Find where the given text appears and provide that cell's center as (x, y) coordinate. 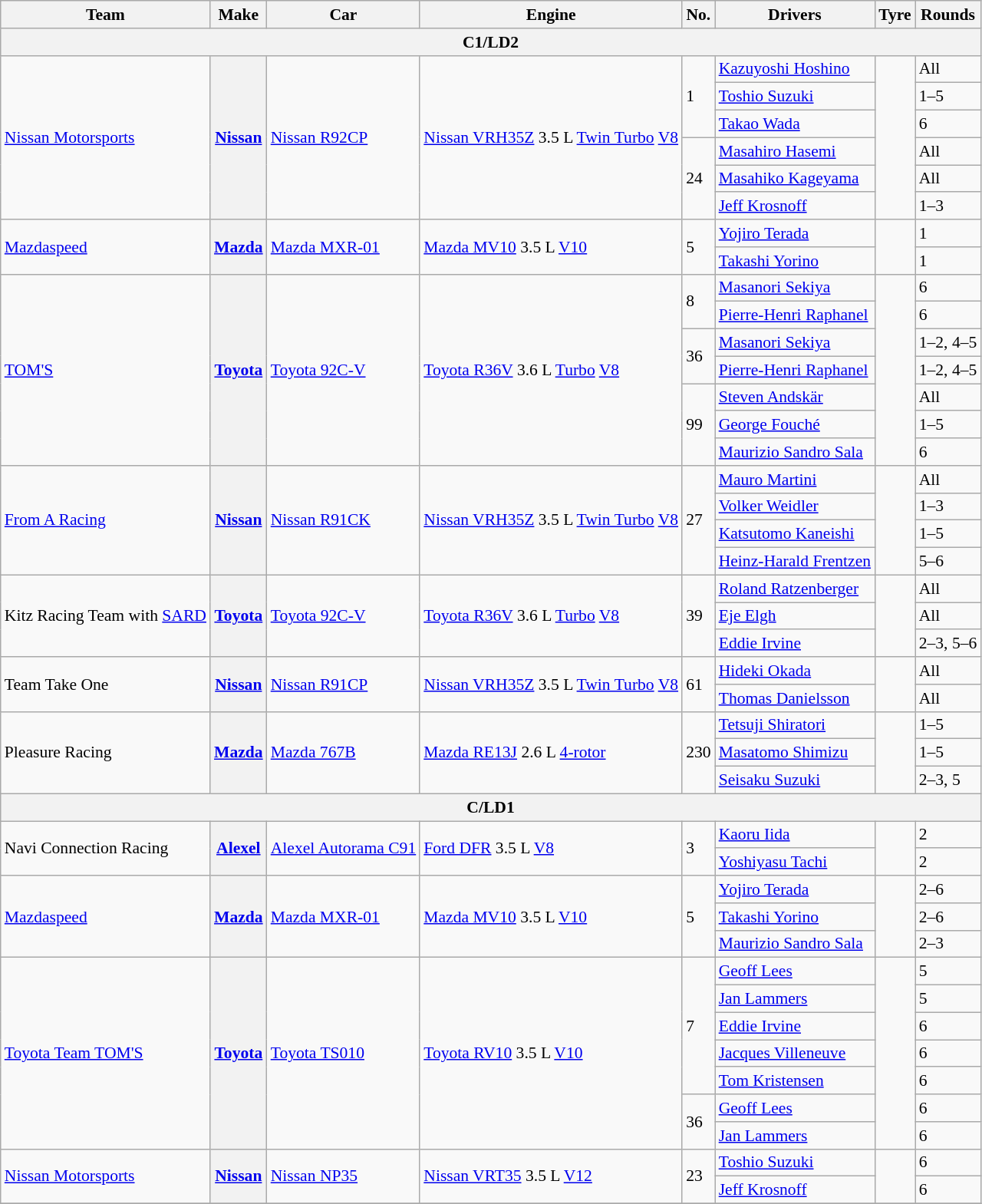
Hideki Okada (795, 671)
Mazda RE13J 2.6 L 4-rotor (551, 752)
Mauro Martini (795, 480)
7 (698, 1026)
Alexel (239, 849)
Rounds (948, 15)
Nissan VRT35 3.5 L V12 (551, 1176)
Heinz-Harald Frentzen (795, 562)
No. (698, 15)
Kaoru Iida (795, 835)
Masahiro Hasemi (795, 151)
Roland Ratzenberger (795, 589)
8 (698, 301)
C/LD1 (491, 807)
27 (698, 520)
Tetsuji Shiratori (795, 725)
Nissan R92CP (344, 137)
Kitz Racing Team with SARD (106, 615)
Nissan R91CK (344, 520)
Make (239, 15)
2–3 (948, 944)
Masatomo Shimizu (795, 753)
From A Racing (106, 520)
2–3, 5–6 (948, 644)
Nissan NP35 (344, 1176)
Toyota RV10 3.5 L V10 (551, 1053)
Car (344, 15)
Masahiko Kageyama (795, 179)
Engine (551, 15)
23 (698, 1176)
5–6 (948, 562)
Ford DFR 3.5 L V8 (551, 849)
Yoshiyasu Tachi (795, 863)
3 (698, 849)
Mazda 767B (344, 752)
2–3, 5 (948, 780)
Toyota Team TOM'S (106, 1053)
61 (698, 684)
Kazuyoshi Hoshino (795, 69)
Team (106, 15)
Team Take One (106, 684)
Pleasure Racing (106, 752)
Steven Andskär (795, 397)
C1/LD2 (491, 42)
Tyre (895, 15)
Takao Wada (795, 124)
Drivers (795, 15)
Seisaku Suzuki (795, 780)
39 (698, 615)
24 (698, 178)
Toyota TS010 (344, 1053)
Navi Connection Racing (106, 849)
Tom Kristensen (795, 1081)
Nissan R91CP (344, 684)
230 (698, 752)
Katsutomo Kaneishi (795, 534)
George Fouché (795, 425)
Alexel Autorama C91 (344, 849)
99 (698, 425)
Thomas Danielsson (795, 698)
Eje Elgh (795, 616)
Jacques Villeneuve (795, 1054)
TOM'S (106, 370)
Volker Weidler (795, 506)
